Determine the [x, y] coordinate at the center of the cell enclosing the given text.  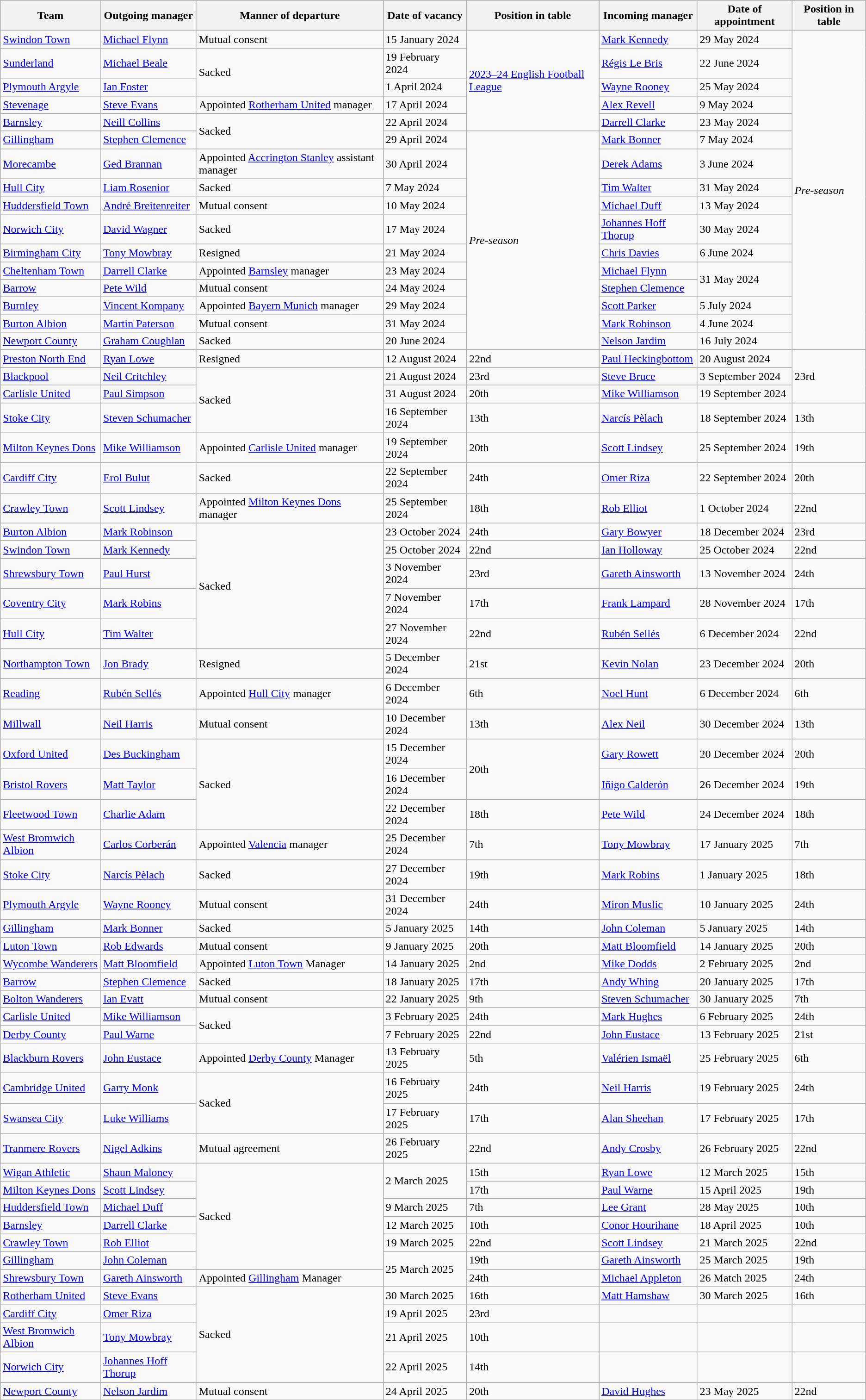
Outgoing manager [148, 16]
Oxford United [51, 754]
Liam Rosenior [148, 187]
Incoming manager [648, 16]
Shaun Maloney [148, 1172]
Team [51, 16]
Tranmere Rovers [51, 1149]
Vincent Kompany [148, 306]
Ian Holloway [648, 549]
Birmingham City [51, 253]
28 November 2024 [745, 604]
24 April 2025 [425, 1391]
22 January 2025 [425, 999]
Appointed Luton Town Manager [290, 964]
9 January 2025 [425, 946]
24 May 2024 [425, 288]
Luton Town [51, 946]
3 November 2024 [425, 573]
9 May 2024 [745, 105]
28 May 2025 [745, 1207]
22 December 2024 [425, 815]
Noel Hunt [648, 694]
19 April 2025 [425, 1313]
30 May 2024 [745, 229]
David Hughes [648, 1391]
Bristol Rovers [51, 784]
26 December 2024 [745, 784]
2023–24 English Football League [532, 81]
23 December 2024 [745, 664]
18 December 2024 [745, 532]
Fleetwood Town [51, 815]
15 December 2024 [425, 754]
Appointed Bayern Munich manager [290, 306]
Appointed Derby County Manager [290, 1058]
Paul Heckingbottom [648, 359]
Appointed Rotherham United manager [290, 105]
Appointed Hull City manager [290, 694]
2 February 2025 [745, 964]
20 January 2025 [745, 981]
Ian Foster [148, 87]
15 January 2024 [425, 39]
Rob Edwards [148, 946]
Miron Muslic [648, 904]
Ged Brannan [148, 164]
Valérien Ismaël [648, 1058]
3 June 2024 [745, 164]
Alan Sheehan [648, 1118]
Appointed Carlisle United manager [290, 448]
Wycombe Wanderers [51, 964]
Preston North End [51, 359]
Rotherham United [51, 1295]
13 May 2024 [745, 205]
David Wagner [148, 229]
19 February 2024 [425, 63]
Graham Coughlan [148, 341]
Date of appointment [745, 16]
25 May 2024 [745, 87]
Neill Collins [148, 122]
Michael Beale [148, 63]
Sunderland [51, 63]
Date of vacancy [425, 16]
21 April 2025 [425, 1337]
Northampton Town [51, 664]
15 April 2025 [745, 1190]
Andy Whing [648, 981]
5 July 2024 [745, 306]
Steve Bruce [648, 376]
Blackpool [51, 376]
Appointed Gillingham Manager [290, 1278]
10 January 2025 [745, 904]
7 February 2025 [425, 1034]
Garry Monk [148, 1089]
Ian Evatt [148, 999]
Frank Lampard [648, 604]
4 June 2024 [745, 324]
Alex Neil [648, 724]
Cheltenham Town [51, 271]
Wigan Athletic [51, 1172]
Derek Adams [648, 164]
23 October 2024 [425, 532]
Carlos Corberán [148, 844]
25 February 2025 [745, 1058]
1 April 2024 [425, 87]
2 March 2025 [425, 1181]
16 July 2024 [745, 341]
Martin Paterson [148, 324]
3 September 2024 [745, 376]
Matt Hamshaw [648, 1295]
5 December 2024 [425, 664]
21 August 2024 [425, 376]
Blackburn Rovers [51, 1058]
3 February 2025 [425, 1016]
Nigel Adkins [148, 1149]
27 November 2024 [425, 633]
22 April 2025 [425, 1367]
18 April 2025 [745, 1225]
Luke Williams [148, 1118]
Charlie Adam [148, 815]
Appointed Milton Keynes Dons manager [290, 508]
Gary Rowett [648, 754]
Mike Dodds [648, 964]
29 April 2024 [425, 140]
7 November 2024 [425, 604]
10 May 2024 [425, 205]
26 Match 2025 [745, 1278]
17 May 2024 [425, 229]
Scott Parker [648, 306]
Régis Le Bris [648, 63]
30 December 2024 [745, 724]
Alex Revell [648, 105]
Cambridge United [51, 1089]
Appointed Barnsley manager [290, 271]
Lee Grant [648, 1207]
Appointed Valencia manager [290, 844]
Bolton Wanderers [51, 999]
22 June 2024 [745, 63]
Chris Davies [648, 253]
17 April 2024 [425, 105]
31 December 2024 [425, 904]
Jon Brady [148, 664]
30 April 2024 [425, 164]
12 August 2024 [425, 359]
21 March 2025 [745, 1243]
Millwall [51, 724]
6 June 2024 [745, 253]
Burnley [51, 306]
5th [532, 1058]
19 March 2025 [425, 1243]
18 September 2024 [745, 417]
Neil Critchley [148, 376]
31 August 2024 [425, 394]
16 February 2025 [425, 1089]
Matt Taylor [148, 784]
Mutual agreement [290, 1149]
16 December 2024 [425, 784]
Paul Hurst [148, 573]
Manner of departure [290, 16]
30 January 2025 [745, 999]
Conor Hourihane [648, 1225]
Swansea City [51, 1118]
1 October 2024 [745, 508]
6 February 2025 [745, 1016]
23 May 2025 [745, 1391]
9 March 2025 [425, 1207]
Andy Crosby [648, 1149]
27 December 2024 [425, 875]
Gary Bowyer [648, 532]
Stevenage [51, 105]
Kevin Nolan [648, 664]
Erol Bulut [148, 478]
20 August 2024 [745, 359]
Derby County [51, 1034]
Paul Simpson [148, 394]
18 January 2025 [425, 981]
21 May 2024 [425, 253]
16 September 2024 [425, 417]
Coventry City [51, 604]
13 November 2024 [745, 573]
Michael Appleton [648, 1278]
André Breitenreiter [148, 205]
9th [532, 999]
Des Buckingham [148, 754]
25 December 2024 [425, 844]
1 January 2025 [745, 875]
19 February 2025 [745, 1089]
24 December 2024 [745, 815]
17 January 2025 [745, 844]
Appointed Accrington Stanley assistant manager [290, 164]
Reading [51, 694]
Mark Hughes [648, 1016]
10 December 2024 [425, 724]
20 December 2024 [745, 754]
Morecambe [51, 164]
Iñigo Calderón [648, 784]
22 April 2024 [425, 122]
20 June 2024 [425, 341]
